Return (x, y) of the center of cell containing provided text 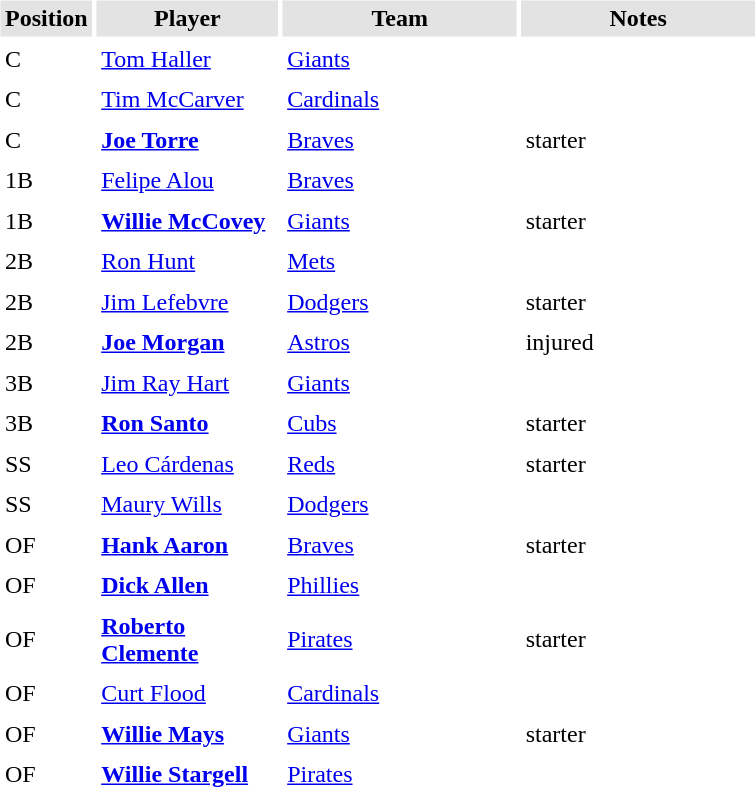
Jim Lefebvre (188, 302)
Joe Torre (188, 140)
Player (188, 18)
Notes (638, 18)
Pirates (400, 640)
Reds (400, 464)
Hank Aaron (188, 545)
Ron Santo (188, 424)
Joe Morgan (188, 342)
Leo Cárdenas (188, 464)
Tim McCarver (188, 100)
Maury Wills (188, 504)
Willie Mays (188, 734)
Tom Haller (188, 59)
Phillies (400, 586)
Willie McCovey (188, 221)
Jim Ray Hart (188, 383)
Curt Flood (188, 694)
Dick Allen (188, 586)
Ron Hunt (188, 262)
Cubs (400, 424)
Roberto Clemente (188, 640)
injured (638, 342)
Position (46, 18)
Team (400, 18)
Mets (400, 262)
Felipe Alou (188, 180)
Astros (400, 342)
